Scan for the cell matching the given text and deliver its [X, Y] coordinate at center. 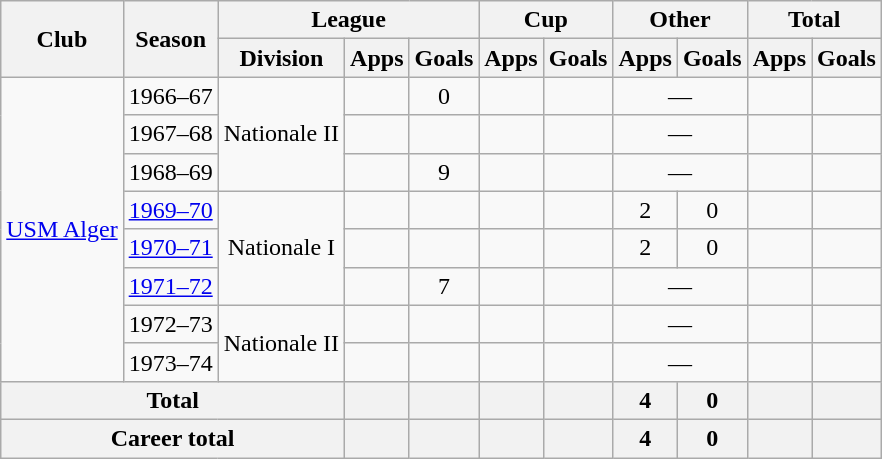
1972–73 [170, 324]
1969–70 [170, 210]
Cup [546, 20]
1967–68 [170, 134]
Other [680, 20]
Nationale I [281, 248]
1966–67 [170, 96]
Season [170, 39]
9 [444, 172]
Division [281, 58]
1970–71 [170, 248]
1973–74 [170, 362]
League [348, 20]
1968–69 [170, 172]
USM Alger [62, 229]
Career total [173, 438]
7 [444, 286]
Club [62, 39]
1971–72 [170, 286]
